Pinpoint the cell where the given text exists, returning its (X, Y) midpoint coordinate. 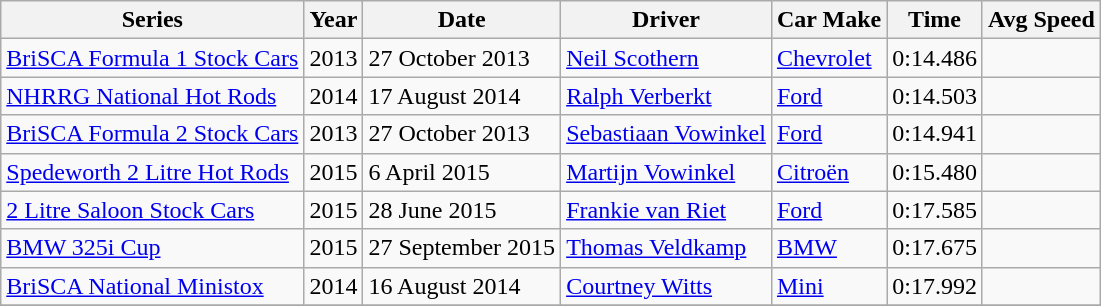
0:14.503 (935, 96)
NHRRG National Hot Rods (152, 96)
Date (462, 20)
0:17.585 (935, 210)
Series (152, 20)
Spedeworth 2 Litre Hot Rods (152, 172)
BriSCA Formula 2 Stock Cars (152, 134)
0:17.992 (935, 286)
Chevrolet (828, 58)
27 September 2015 (462, 248)
28 June 2015 (462, 210)
Neil Scothern (666, 58)
0:14.486 (935, 58)
17 August 2014 (462, 96)
Time (935, 20)
Martijn Vowinkel (666, 172)
BriSCA National Ministox (152, 286)
BMW (828, 248)
BriSCA Formula 1 Stock Cars (152, 58)
Citroën (828, 172)
Mini (828, 286)
Avg Speed (1041, 20)
Thomas Veldkamp (666, 248)
Ralph Verberkt (666, 96)
6 April 2015 (462, 172)
BMW 325i Cup (152, 248)
0:14.941 (935, 134)
Frankie van Riet (666, 210)
Driver (666, 20)
Courtney Witts (666, 286)
Car Make (828, 20)
0:15.480 (935, 172)
2 Litre Saloon Stock Cars (152, 210)
Sebastiaan Vowinkel (666, 134)
16 August 2014 (462, 286)
0:17.675 (935, 248)
Year (334, 20)
